Find where the given text appears and provide that cell's center as [X, Y] coordinate. 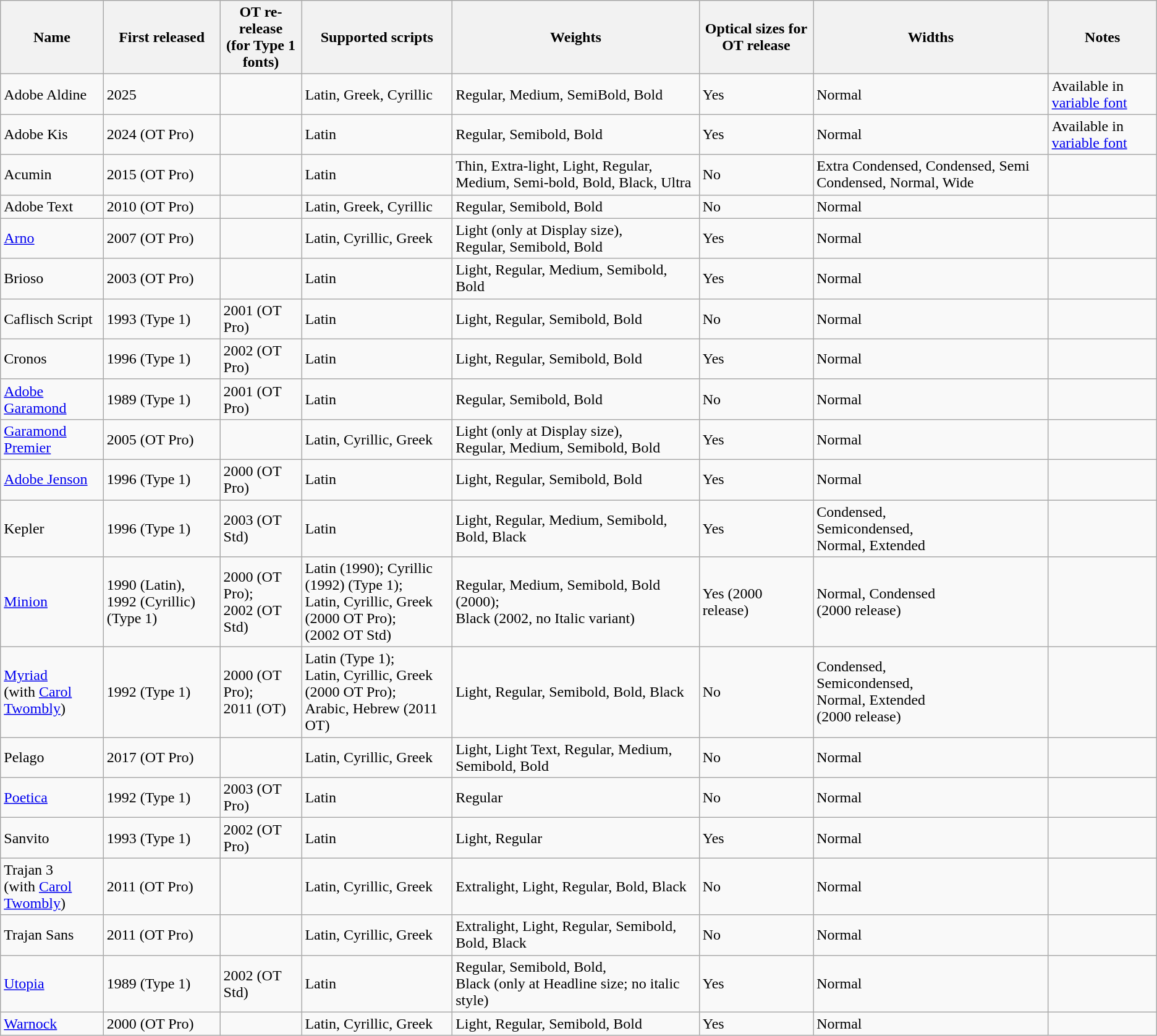
Optical sizes for OT release [756, 37]
Light (only at Display size), Regular, Medium, Semibold, Bold [576, 439]
Myriad (with Carol Twombly) [52, 692]
Adobe Aldine [52, 94]
Trajan Sans [52, 935]
Utopia [52, 983]
Light (only at Display size), Regular, Semibold, Bold [576, 239]
2017 (OT Pro) [162, 758]
Trajan 3 (with Carol Twombly) [52, 886]
1990 (Latin), 1992 (Cyrillic) (Type 1) [162, 602]
OT re-release (for Type 1 fonts) [261, 37]
Extralight, Light, Regular, Semibold, Bold, Black [576, 935]
2025 [162, 94]
Adobe Text [52, 206]
Condensed, Semicondensed, Normal, Extended (2000 release) [931, 692]
Weights [576, 37]
Brioso [52, 278]
Warnock [52, 1024]
Garamond Premier [52, 439]
Latin (1990); Cyrillic (1992) (Type 1); Latin, Cyrillic, Greek (2000 OT Pro); (2002 OT Std) [377, 602]
2000 (OT Pro); 2002 (OT Std) [261, 602]
Name [52, 37]
Caflisch Script [52, 319]
Regular, Medium, SemiBold, Bold [576, 94]
Adobe Jenson [52, 480]
Kepler [52, 528]
Normal, Condensed (2000 release) [931, 602]
Regular, Medium, Semibold, Bold (2000); Black (2002, no Italic variant) [576, 602]
Thin, Extra-light, Light, Regular, Medium, Semi-bold, Bold, Black, Ultra [576, 174]
Light, Regular, Medium, Semibold, Bold, Black [576, 528]
2000 (OT Pro); 2011 (OT) [261, 692]
Extra Condensed, Condensed, Semi Condensed, Normal, Wide [931, 174]
Condensed, Semicondensed, Normal, Extended [931, 528]
2007 (OT Pro) [162, 239]
2010 (OT Pro) [162, 206]
Cronos [52, 359]
Latin (Type 1); Latin, Cyrillic, Greek (2000 OT Pro); Arabic, Hebrew (2011 OT) [377, 692]
Regular [576, 797]
Acumin [52, 174]
2024 (OT Pro) [162, 135]
Regular, Semibold, Bold, Black (only at Headline size; no italic style) [576, 983]
Adobe Kis [52, 135]
Pelago [52, 758]
2002 (OT Std) [261, 983]
Sanvito [52, 838]
Light, Light Text, Regular, Medium, Semibold, Bold [576, 758]
Minion [52, 602]
Light, Regular, Semibold, Bold, Black [576, 692]
Light, Regular, Medium, Semibold, Bold [576, 278]
2005 (OT Pro) [162, 439]
Yes (2000 release) [756, 602]
Poetica [52, 797]
Light, Regular [576, 838]
Extralight, Light, Regular, Bold, Black [576, 886]
2015 (OT Pro) [162, 174]
2003 (OT Std) [261, 528]
Supported scripts [377, 37]
Arno [52, 239]
Notes [1103, 37]
Adobe Garamond [52, 399]
Widths [931, 37]
First released [162, 37]
